Extract the (X, Y) coordinate from the center of the cell holding the provided text.  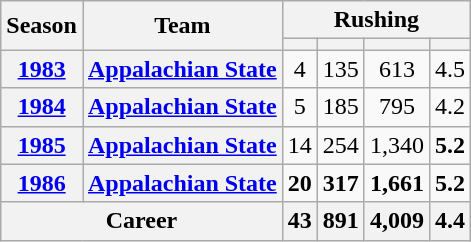
1983 (42, 69)
4.2 (450, 107)
1,661 (396, 183)
254 (340, 145)
613 (396, 69)
Team (182, 26)
4 (300, 69)
Career (142, 221)
Season (42, 26)
4.4 (450, 221)
20 (300, 183)
4.5 (450, 69)
1,340 (396, 145)
1985 (42, 145)
135 (340, 69)
317 (340, 183)
891 (340, 221)
5 (300, 107)
795 (396, 107)
14 (300, 145)
185 (340, 107)
43 (300, 221)
1984 (42, 107)
Rushing (376, 20)
1986 (42, 183)
4,009 (396, 221)
